Return [X, Y] of the center of cell containing provided text 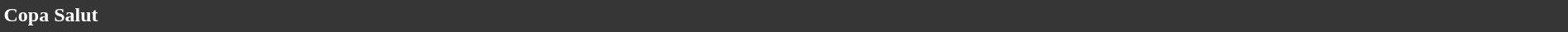
Copa Salut [784, 15]
